Find where the given text appears and provide that cell's center as (X, Y) coordinate. 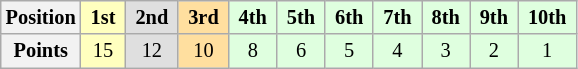
6 (301, 51)
5 (349, 51)
9th (494, 17)
4 (397, 51)
10 (203, 51)
1st (104, 17)
Points (41, 51)
8th (446, 17)
6th (349, 17)
1 (547, 51)
12 (152, 51)
2 (494, 51)
Position (41, 17)
8 (253, 51)
5th (301, 17)
3 (446, 51)
7th (397, 17)
3rd (203, 17)
4th (253, 17)
10th (547, 17)
2nd (152, 17)
15 (104, 51)
